Detect which cell encompasses the target text, then output its [x, y] center coordinate. 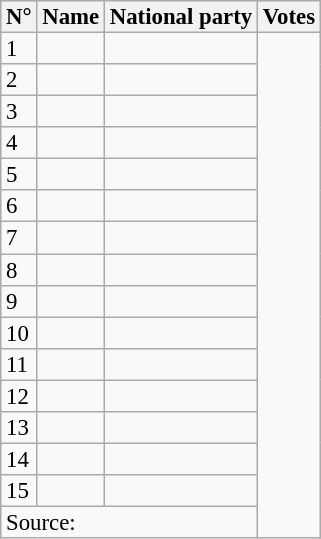
15 [19, 491]
9 [19, 301]
Votes [288, 17]
6 [19, 206]
4 [19, 143]
National party [180, 17]
7 [19, 238]
10 [19, 333]
12 [19, 396]
Name [71, 17]
8 [19, 270]
13 [19, 428]
3 [19, 112]
2 [19, 80]
1 [19, 49]
Source: [130, 522]
14 [19, 459]
5 [19, 175]
N° [19, 17]
11 [19, 364]
